Scan for the cell matching the given text and deliver its [x, y] coordinate at center. 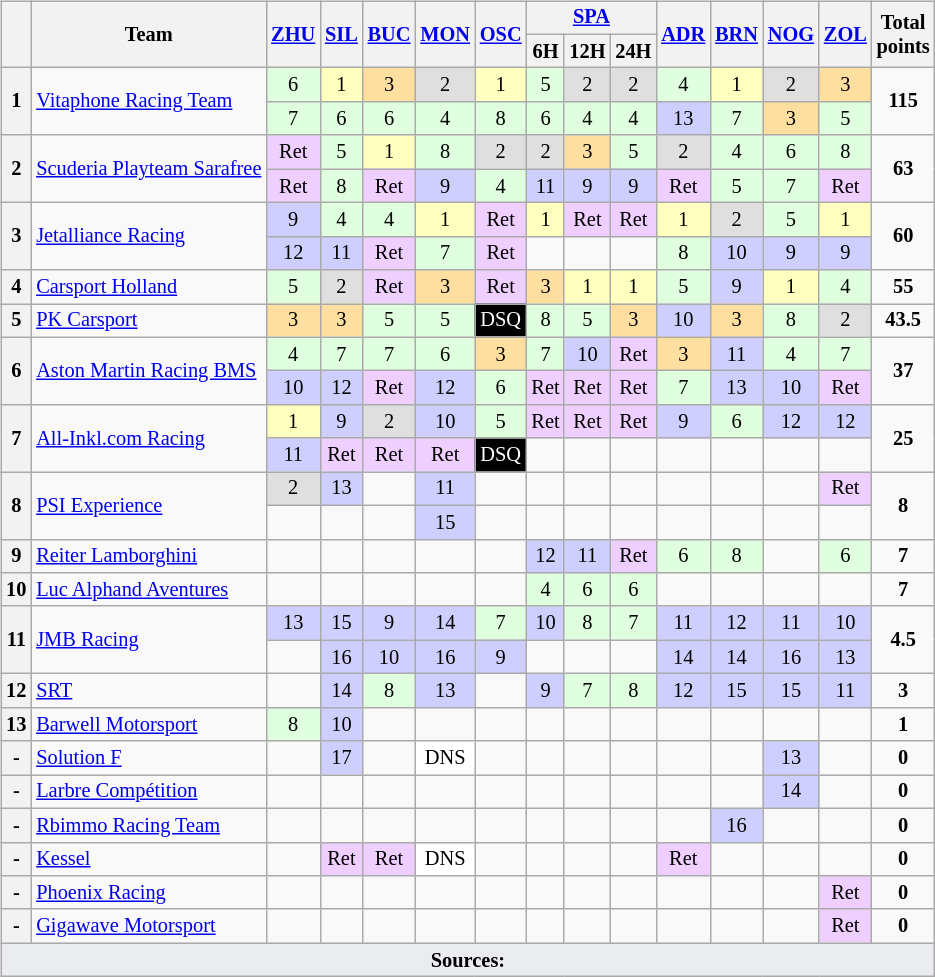
MON [445, 34]
43.5 [904, 321]
17 [342, 758]
Larbre Compétition [148, 792]
ADR [683, 34]
Sources: [468, 960]
55 [904, 287]
Carsport Holland [148, 287]
SRT [148, 691]
Totalpoints [904, 34]
60 [904, 236]
Team [148, 34]
BRN [736, 34]
ZHU [293, 34]
All-Inkl.com Racing [148, 438]
Aston Martin Racing BMS [148, 370]
BUC [390, 34]
PSI Experience [148, 506]
4.5 [904, 640]
Rbimmo Racing Team [148, 825]
37 [904, 370]
Solution F [148, 758]
SIL [342, 34]
OSC [501, 34]
ZOL [846, 34]
12H [587, 51]
JMB Racing [148, 640]
Barwell Motorsport [148, 724]
PK Carsport [148, 321]
63 [904, 168]
Vitaphone Racing Team [148, 102]
Gigawave Motorsport [148, 926]
24H [633, 51]
Scuderia Playteam Sarafree [148, 168]
115 [904, 102]
Reiter Lamborghini [148, 556]
Kessel [148, 859]
Jetalliance Racing [148, 236]
Luc Alphand Aventures [148, 590]
SPA [591, 18]
NOG [791, 34]
6H [545, 51]
25 [904, 438]
Phoenix Racing [148, 893]
